Output the (X, Y) coordinate of the center of the cell containing the given text.  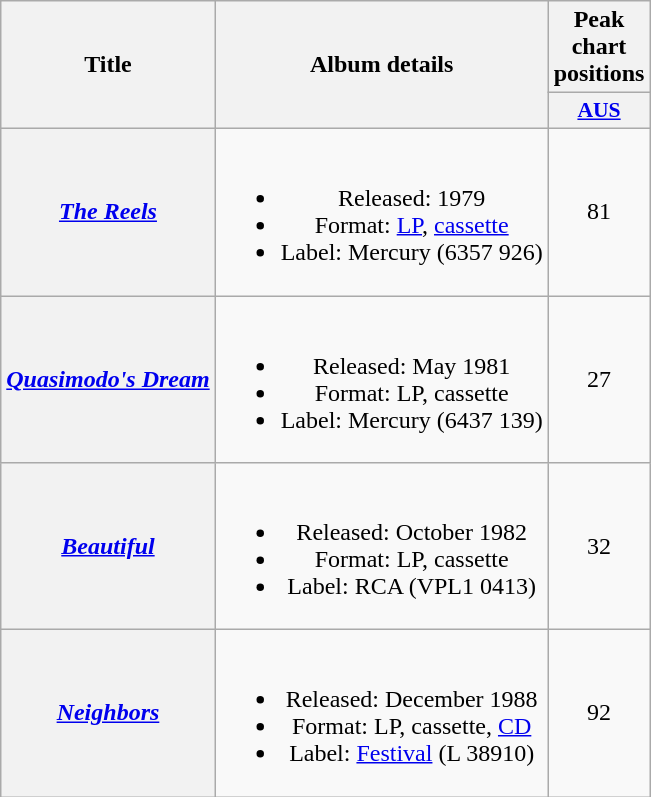
92 (599, 714)
Neighbors (108, 714)
Released: 1979Format: LP, cassetteLabel: Mercury (6357 926) (382, 212)
AUS (599, 111)
32 (599, 546)
Released: October 1982Format: LP, cassetteLabel: RCA (VPL1 0413) (382, 546)
Peak chart positions (599, 47)
Released: May 1981Format: LP, cassetteLabel: Mercury (6437 139) (382, 380)
27 (599, 380)
Album details (382, 65)
81 (599, 212)
Title (108, 65)
Released: December 1988Format: LP, cassette, CDLabel: Festival (L 38910) (382, 714)
The Reels (108, 212)
Quasimodo's Dream (108, 380)
Beautiful (108, 546)
